Locate the cell with the specified text and output its (x, y) center coordinate. 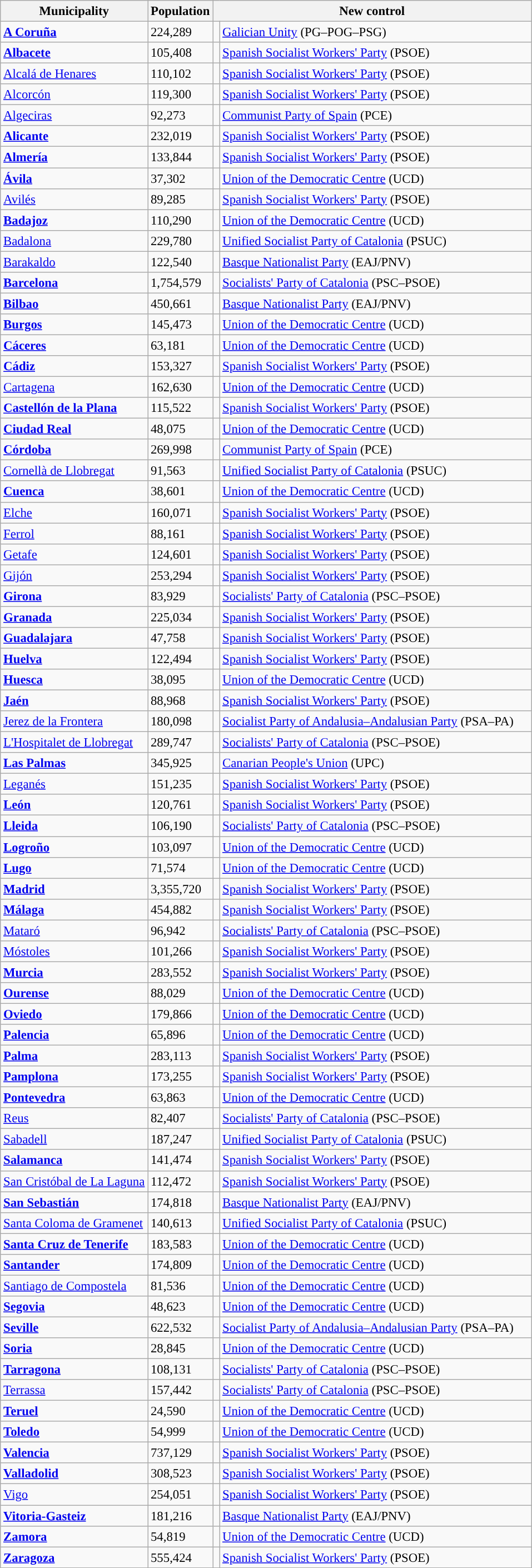
37,302 (180, 178)
229,780 (180, 241)
Santiago de Compostela (74, 1286)
47,758 (180, 638)
180,098 (180, 721)
Huesca (74, 680)
Badajoz (74, 220)
Cádiz (74, 366)
183,583 (180, 1244)
119,300 (180, 94)
145,473 (180, 325)
737,129 (180, 1453)
151,235 (180, 784)
Teruel (74, 1411)
Burgos (74, 325)
Lleida (74, 826)
110,290 (180, 220)
253,294 (180, 575)
Bilbao (74, 303)
112,472 (180, 1181)
Zaragoza (74, 1557)
Segovia (74, 1307)
48,623 (180, 1307)
Cuenca (74, 492)
Getafe (74, 554)
Pontevedra (74, 1098)
Population (180, 11)
122,540 (180, 262)
Cáceres (74, 345)
141,474 (180, 1161)
63,181 (180, 345)
110,102 (180, 74)
Almería (74, 157)
Municipality (74, 11)
24,590 (180, 1411)
91,563 (180, 471)
254,051 (180, 1495)
Jaén (74, 701)
124,601 (180, 554)
88,029 (180, 993)
Palencia (74, 1035)
Ferrol (74, 534)
153,327 (180, 366)
283,113 (180, 1056)
120,761 (180, 805)
174,818 (180, 1202)
38,095 (180, 680)
1,754,579 (180, 283)
New control (372, 11)
174,809 (180, 1265)
187,247 (180, 1139)
Mataró (74, 930)
Lugo (74, 868)
101,266 (180, 952)
Huelva (74, 659)
Alcalá de Henares (74, 74)
Ciudad Real (74, 429)
Alcorcón (74, 94)
179,866 (180, 1014)
Salamanca (74, 1161)
Murcia (74, 972)
28,845 (180, 1348)
Leganés (74, 784)
Ourense (74, 993)
Barakaldo (74, 262)
Palma (74, 1056)
232,019 (180, 136)
Seville (74, 1327)
122,494 (180, 659)
92,273 (180, 116)
269,998 (180, 450)
San Sebastián (74, 1202)
Albacete (74, 53)
454,882 (180, 909)
289,747 (180, 743)
181,216 (180, 1516)
71,574 (180, 868)
Castellón de la Plana (74, 408)
3,355,720 (180, 889)
38,601 (180, 492)
54,999 (180, 1432)
115,522 (180, 408)
Guadalajara (74, 638)
283,552 (180, 972)
162,630 (180, 387)
83,929 (180, 596)
157,442 (180, 1390)
81,536 (180, 1286)
96,942 (180, 930)
Santander (74, 1265)
65,896 (180, 1035)
Móstoles (74, 952)
Oviedo (74, 1014)
88,968 (180, 701)
Terrassa (74, 1390)
Valladolid (74, 1474)
San Cristóbal de La Laguna (74, 1181)
82,407 (180, 1118)
133,844 (180, 157)
Las Palmas (74, 763)
106,190 (180, 826)
Alicante (74, 136)
48,075 (180, 429)
L'Hospitalet de Llobregat (74, 743)
Valencia (74, 1453)
140,613 (180, 1223)
Logroño (74, 847)
Girona (74, 596)
224,289 (180, 32)
Galician Unity (PG–POG–PSG) (376, 32)
103,097 (180, 847)
Cornellà de Llobregat (74, 471)
Vigo (74, 1495)
Algeciras (74, 116)
Canarian People's Union (UPC) (376, 763)
54,819 (180, 1536)
63,863 (180, 1098)
345,925 (180, 763)
225,034 (180, 617)
Gijón (74, 575)
Ávila (74, 178)
Cartagena (74, 387)
105,408 (180, 53)
308,523 (180, 1474)
León (74, 805)
Córdoba (74, 450)
A Coruña (74, 32)
173,255 (180, 1077)
Tarragona (74, 1370)
Vitoria-Gasteiz (74, 1516)
Madrid (74, 889)
108,131 (180, 1370)
Pamplona (74, 1077)
89,285 (180, 199)
Santa Cruz de Tenerife (74, 1244)
Málaga (74, 909)
622,532 (180, 1327)
Badalona (74, 241)
Avilés (74, 199)
Sabadell (74, 1139)
160,071 (180, 512)
Zamora (74, 1536)
555,424 (180, 1557)
Toledo (74, 1432)
Jerez de la Frontera (74, 721)
Barcelona (74, 283)
Granada (74, 617)
Santa Coloma de Gramenet (74, 1223)
Soria (74, 1348)
450,661 (180, 303)
Elche (74, 512)
88,161 (180, 534)
Reus (74, 1118)
